Return [X, Y] of the center of cell containing provided text 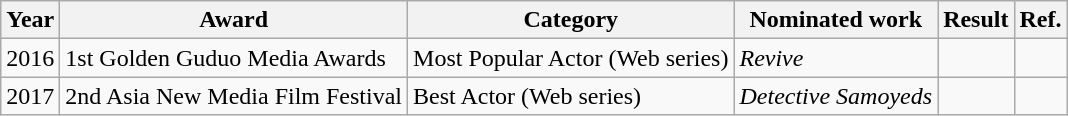
Most Popular Actor (Web series) [571, 58]
Revive [836, 58]
Category [571, 20]
Year [30, 20]
Detective Samoyeds [836, 96]
2017 [30, 96]
Nominated work [836, 20]
2016 [30, 58]
Result [976, 20]
Ref. [1040, 20]
2nd Asia New Media Film Festival [234, 96]
Best Actor (Web series) [571, 96]
Award [234, 20]
1st Golden Guduo Media Awards [234, 58]
